Provide the [x, y] coordinate of the cell's center where the given text is located.  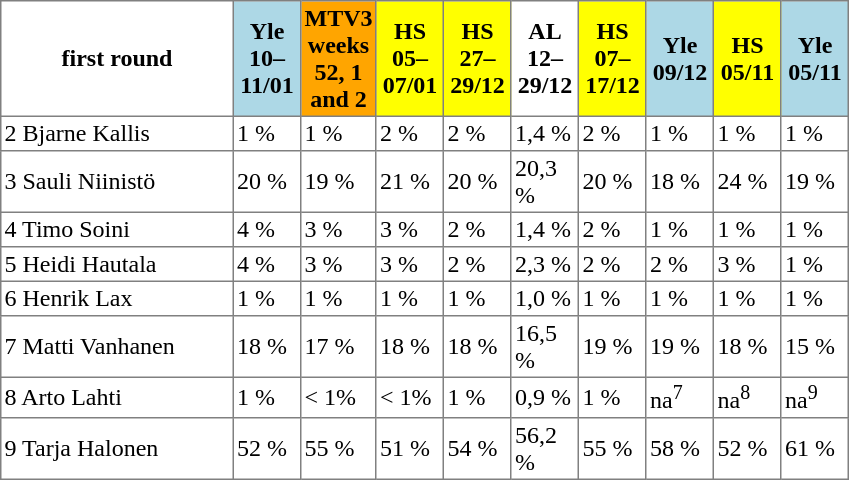
6 Henrik Lax [117, 298]
15 % [815, 347]
54 % [478, 449]
5 Heidi Hautala [117, 264]
4 Timo Soini [117, 229]
16,5 % [545, 347]
AL 12–29/12 [545, 59]
2,3 % [545, 264]
Yle 10–11/01 [267, 59]
7 Matti Vanhanen [117, 347]
na8 [748, 398]
2 Bjarne Kallis [117, 133]
1,0 % [545, 298]
3 Sauli Niinistö [117, 182]
20,3 % [545, 182]
61 % [815, 449]
58 % [680, 449]
51 % [410, 449]
8 Arto Lahti [117, 398]
first round [117, 59]
24 % [748, 182]
na9 [815, 398]
0,9 % [545, 398]
HS 05–07/01 [410, 59]
HS 27–29/12 [478, 59]
HS 07–17/12 [613, 59]
56,2 % [545, 449]
21 % [410, 182]
HS 05/11 [748, 59]
9 Tarja Halonen [117, 449]
17 % [338, 347]
MTV3 weeks 52, 1 and 2 [338, 59]
Yle 09/12 [680, 59]
na7 [680, 398]
Yle 05/11 [815, 59]
